Identify which cell holds the provided text, then report its (X, Y) central coordinate. 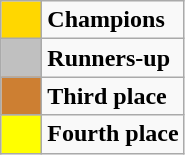
Champions (113, 20)
Third place (113, 96)
Fourth place (113, 134)
Runners-up (113, 58)
